Detect which cell encompasses the target text, then output its [x, y] center coordinate. 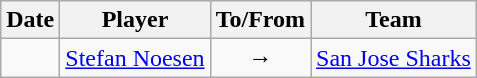
→ [260, 58]
Player [135, 20]
Stefan Noesen [135, 58]
Date [30, 20]
San Jose Sharks [394, 58]
To/From [260, 20]
Team [394, 20]
